Scan for the cell matching the given text and deliver its (X, Y) coordinate at center. 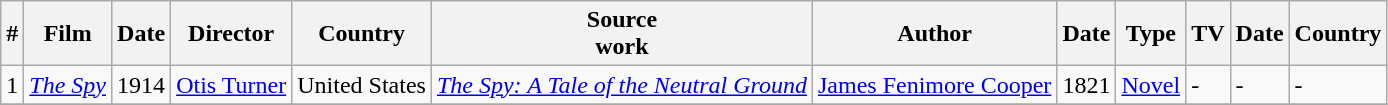
James Fenimore Cooper (934, 85)
Source work (622, 34)
Otis Turner (232, 85)
Director (232, 34)
1 (12, 85)
1821 (1086, 85)
Film (68, 34)
United States (362, 85)
TV (1208, 34)
The Spy (68, 85)
Type (1151, 34)
1914 (142, 85)
Novel (1151, 85)
# (12, 34)
Author (934, 34)
The Spy: A Tale of the Neutral Ground (622, 85)
